Output the [X, Y] coordinate of the center of the cell containing the given text.  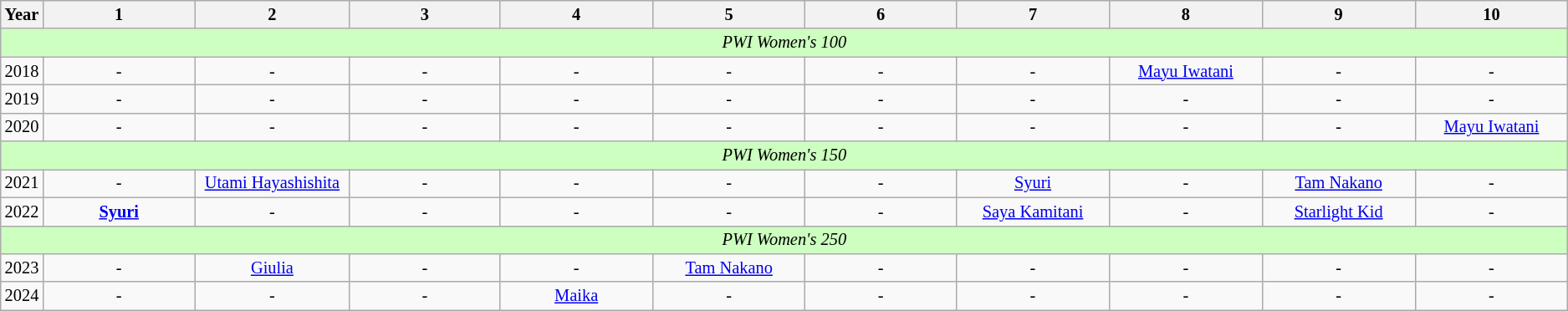
6 [881, 14]
Utami Hayashishita [272, 183]
2018 [22, 71]
2 [272, 14]
Saya Kamitani [1032, 212]
7 [1032, 14]
PWI Women's 150 [784, 155]
2023 [22, 268]
2021 [22, 183]
3 [425, 14]
Maika [576, 296]
9 [1338, 14]
2024 [22, 296]
2020 [22, 127]
PWI Women's 100 [784, 43]
8 [1186, 14]
1 [119, 14]
Year [22, 14]
2022 [22, 212]
10 [1492, 14]
4 [576, 14]
Starlight Kid [1338, 212]
2019 [22, 99]
5 [729, 14]
PWI Women's 250 [784, 240]
Giulia [272, 268]
